From the cell containing the given text, extract its center point as [X, Y] coordinate. 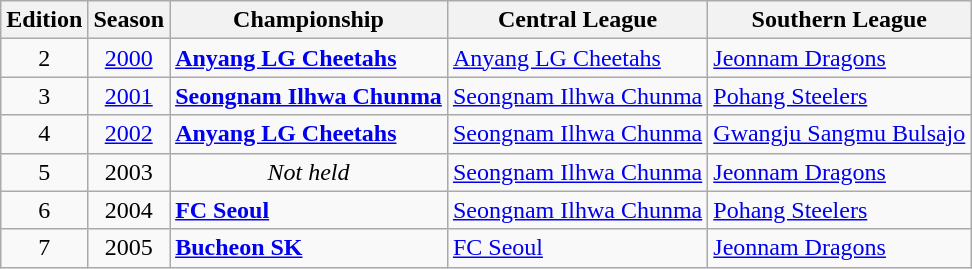
Edition [44, 20]
2000 [129, 58]
2001 [129, 96]
2003 [129, 172]
Not held [309, 172]
4 [44, 134]
Season [129, 20]
Bucheon SK [309, 248]
6 [44, 210]
Gwangju Sangmu Bulsajo [840, 134]
5 [44, 172]
3 [44, 96]
2002 [129, 134]
2004 [129, 210]
2005 [129, 248]
2 [44, 58]
7 [44, 248]
Southern League [840, 20]
Central League [577, 20]
Championship [309, 20]
